Determine the (X, Y) coordinate at the center of the cell enclosing the given text.  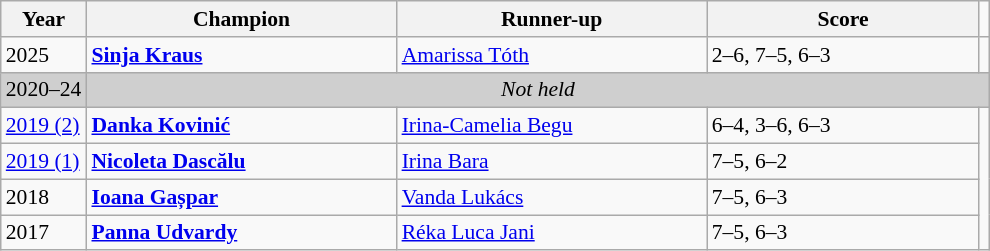
Score (844, 19)
Champion (241, 19)
2025 (44, 55)
2018 (44, 197)
Nicoleta Dascălu (241, 162)
2020–24 (44, 90)
2019 (2) (44, 126)
Panna Udvardy (241, 233)
2–6, 7–5, 6–3 (844, 55)
6–4, 3–6, 6–3 (844, 126)
Amarissa Tóth (552, 55)
Ioana Gașpar (241, 197)
Year (44, 19)
Runner-up (552, 19)
2017 (44, 233)
Danka Kovinić (241, 126)
2019 (1) (44, 162)
Not held (538, 90)
7–5, 6–2 (844, 162)
Sinja Kraus (241, 55)
Réka Luca Jani (552, 233)
Irina-Camelia Begu (552, 126)
Vanda Lukács (552, 197)
Irina Bara (552, 162)
